Provide the (X, Y) coordinate of the cell's center where the given text is located.  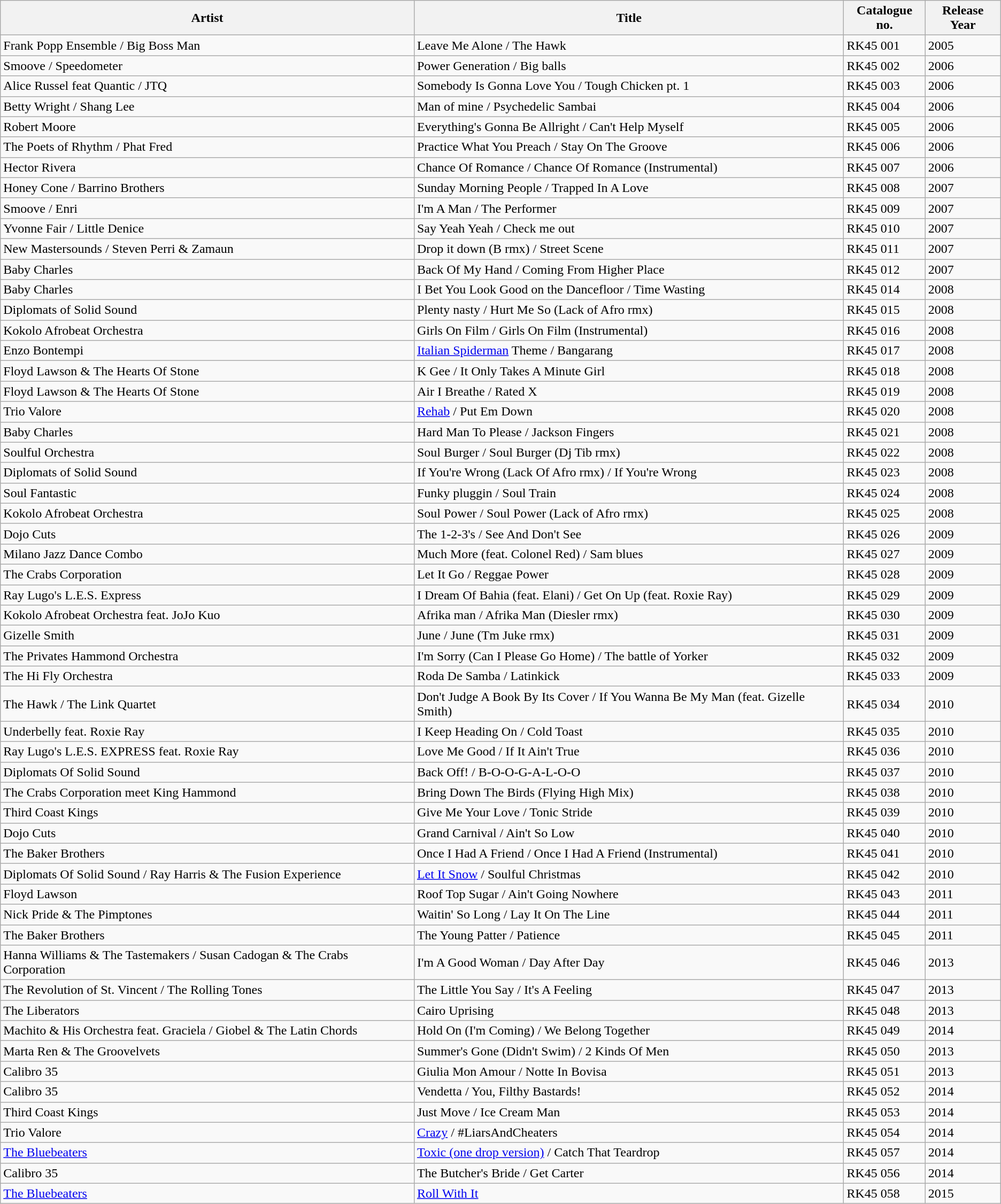
RK45 029 (884, 595)
Italian Spiderman Theme / Bangarang (629, 351)
Chance Of Romance / Chance Of Romance (Instrumental) (629, 167)
New Mastersounds / Steven Perri & Zamaun (207, 249)
2005 (962, 45)
Much More (feat. Colonel Red) / Sam blues (629, 554)
Rehab / Put Em Down (629, 412)
I'm Sorry (Can I Please Go Home) / The battle of Yorker (629, 656)
Grand Carnival / Ain't So Low (629, 833)
Roof Top Sugar / Ain't Going Nowhere (629, 894)
I'm A Good Woman / Day After Day (629, 962)
The Butcher's Bride / Get Carter (629, 1173)
RK45 012 (884, 269)
RK45 037 (884, 772)
Love Me Good / If It Ain't True (629, 752)
RK45 035 (884, 731)
RK45 046 (884, 962)
RK45 010 (884, 228)
RK45 042 (884, 874)
RK45 040 (884, 833)
Hard Man To Please / Jackson Fingers (629, 432)
Soul Fantastic (207, 493)
RK45 002 (884, 66)
RK45 023 (884, 473)
RK45 004 (884, 106)
RK45 039 (884, 813)
Marta Ren & The Groovelvets (207, 1051)
Yvonne Fair / Little Denice (207, 228)
Say Yeah Yeah / Check me out (629, 228)
Roda De Samba / Latinkick (629, 676)
Waitin' So Long / Lay It On The Line (629, 914)
Soul Power / Soul Power (Lack of Afro rmx) (629, 513)
Robert Moore (207, 127)
Smoove / Speedometer (207, 66)
RK45 030 (884, 615)
I Dream Of Bahia (feat. Elani) / Get On Up (feat. Roxie Ray) (629, 595)
Back Of My Hand / Coming From Higher Place (629, 269)
Underbelly feat. Roxie Ray (207, 731)
Power Generation / Big balls (629, 66)
I Keep Heading On / Cold Toast (629, 731)
RK45 036 (884, 752)
RK45 056 (884, 1173)
RK45 058 (884, 1193)
RK45 015 (884, 310)
The 1-2-3's / See And Don't See (629, 534)
RK45 028 (884, 574)
Ray Lugo's L.E.S. Express (207, 595)
RK45 003 (884, 86)
K Gee / It Only Takes A Minute Girl (629, 371)
Everything's Gonna Be Allright / Can't Help Myself (629, 127)
Nick Pride & The Pimptones (207, 914)
RK45 016 (884, 330)
RK45 007 (884, 167)
The Crabs Corporation (207, 574)
RK45 038 (884, 792)
RK45 049 (884, 1031)
Artist (207, 18)
Betty Wright / Shang Lee (207, 106)
Hold On (I'm Coming) / We Belong Together (629, 1031)
The Hi Fly Orchestra (207, 676)
Title (629, 18)
RK45 011 (884, 249)
Afrika man / Afrika Man (Diesler rmx) (629, 615)
Somebody Is Gonna Love You / Tough Chicken pt. 1 (629, 86)
RK45 050 (884, 1051)
RK45 018 (884, 371)
Ray Lugo's L.E.S. EXPRESS feat. Roxie Ray (207, 752)
June / June (Tm Juke rmx) (629, 636)
Smoove / Enri (207, 208)
RK45 001 (884, 45)
Gizelle Smith (207, 636)
RK45 032 (884, 656)
RK45 048 (884, 1010)
Roll With It (629, 1193)
Cairo Uprising (629, 1010)
RK45 009 (884, 208)
Let It Snow / Soulful Christmas (629, 874)
Practice What You Preach / Stay On The Groove (629, 147)
Once I Had A Friend / Once I Had A Friend (Instrumental) (629, 853)
The Poets of Rhythm / Phat Fred (207, 147)
RK45 020 (884, 412)
RK45 051 (884, 1071)
Air I Breathe / Rated X (629, 391)
RK45 021 (884, 432)
The Crabs Corporation meet King Hammond (207, 792)
The Privates Hammond Orchestra (207, 656)
Girls On Film / Girls On Film (Instrumental) (629, 330)
Summer's Gone (Didn't Swim) / 2 Kinds Of Men (629, 1051)
Back Off! / B-O-O-G-A-L-O-O (629, 772)
RK45 025 (884, 513)
RK45 024 (884, 493)
Leave Me Alone / The Hawk (629, 45)
Give Me Your Love / Tonic Stride (629, 813)
RK45 047 (884, 990)
Catalogue no. (884, 18)
RK45 052 (884, 1092)
RK45 043 (884, 894)
RK45 022 (884, 452)
The Hawk / The Link Quartet (207, 704)
I'm A Man / The Performer (629, 208)
RK45 053 (884, 1112)
Vendetta / You, Filthy Bastards! (629, 1092)
Soulful Orchestra (207, 452)
Toxic (one drop version) / Catch That Teardrop (629, 1153)
RK45 033 (884, 676)
Sunday Morning People / Trapped In A Love (629, 188)
The Liberators (207, 1010)
Diplomats Of Solid Sound (207, 772)
Drop it down (B rmx) / Street Scene (629, 249)
Don't Judge A Book By Its Cover / If You Wanna Be My Man (feat. Gizelle Smith) (629, 704)
RK45 041 (884, 853)
Soul Burger / Soul Burger (Dj Tib rmx) (629, 452)
I Bet You Look Good on the Dancefloor / Time Wasting (629, 290)
RK45 054 (884, 1132)
Release Year (962, 18)
RK45 014 (884, 290)
Frank Popp Ensemble / Big Boss Man (207, 45)
Diplomats Of Solid Sound / Ray Harris & The Fusion Experience (207, 874)
2015 (962, 1193)
Crazy / #LiarsAndCheaters (629, 1132)
RK45 006 (884, 147)
The Little You Say / It's A Feeling (629, 990)
RK45 019 (884, 391)
RK45 057 (884, 1153)
RK45 034 (884, 704)
Bring Down The Birds (Flying High Mix) (629, 792)
RK45 031 (884, 636)
The Revolution of St. Vincent / The Rolling Tones (207, 990)
Machito & His Orchestra feat. Graciela / Giobel & The Latin Chords (207, 1031)
Hector Rivera (207, 167)
Alice Russel feat Quantic / JTQ (207, 86)
RK45 045 (884, 935)
Funky pluggin / Soul Train (629, 493)
RK45 027 (884, 554)
The Young Patter / Patience (629, 935)
Hanna Williams & The Tastemakers / Susan Cadogan & The Crabs Corporation (207, 962)
If You're Wrong (Lack Of Afro rmx) / If You're Wrong (629, 473)
Honey Cone / Barrino Brothers (207, 188)
Floyd Lawson (207, 894)
Man of mine / Psychedelic Sambai (629, 106)
Let It Go / Reggae Power (629, 574)
Enzo Bontempi (207, 351)
RK45 005 (884, 127)
Milano Jazz Dance Combo (207, 554)
RK45 026 (884, 534)
RK45 008 (884, 188)
Plenty nasty / Hurt Me So (Lack of Afro rmx) (629, 310)
RK45 044 (884, 914)
RK45 017 (884, 351)
Kokolo Afrobeat Orchestra feat. JoJo Kuo (207, 615)
Just Move / Ice Cream Man (629, 1112)
Giulia Mon Amour / Notte In Bovisa (629, 1071)
